Determine the [X, Y] coordinate at the center of the cell enclosing the given text.  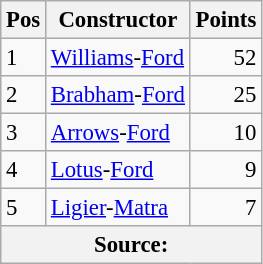
7 [226, 208]
Source: [132, 245]
52 [226, 58]
10 [226, 133]
4 [24, 170]
3 [24, 133]
2 [24, 95]
Brabham-Ford [118, 95]
Pos [24, 20]
Lotus-Ford [118, 170]
Points [226, 20]
9 [226, 170]
Ligier-Matra [118, 208]
Williams-Ford [118, 58]
Constructor [118, 20]
Arrows-Ford [118, 133]
1 [24, 58]
25 [226, 95]
5 [24, 208]
